Return (x, y) of the center of cell containing provided text 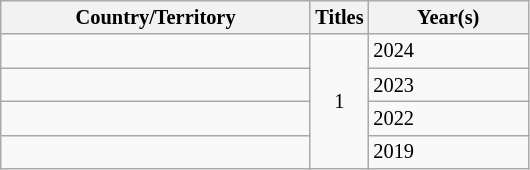
2023 (448, 85)
Titles (339, 17)
2019 (448, 152)
Year(s) (448, 17)
Country/Territory (156, 17)
2022 (448, 118)
2024 (448, 51)
1 (339, 102)
